For the text-containing cell, return its midpoint in [X, Y] coordinate format. 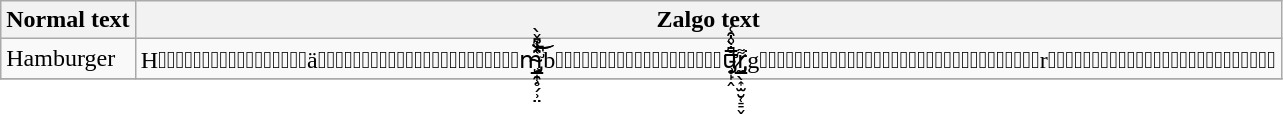
Normal text [68, 20]
Hamburger [68, 59]
Zalgo text [708, 20]
